Output the [x, y] coordinate of the center of the cell containing the given text.  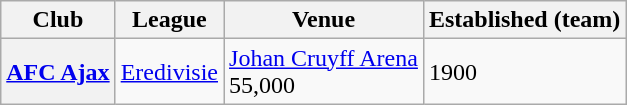
Club [58, 20]
Johan Cruyff Arena55,000 [324, 72]
Venue [324, 20]
Established (team) [524, 20]
Eredivisie [169, 72]
AFC Ajax [58, 72]
1900 [524, 72]
League [169, 20]
